Scan for the cell matching the given text and deliver its (x, y) coordinate at center. 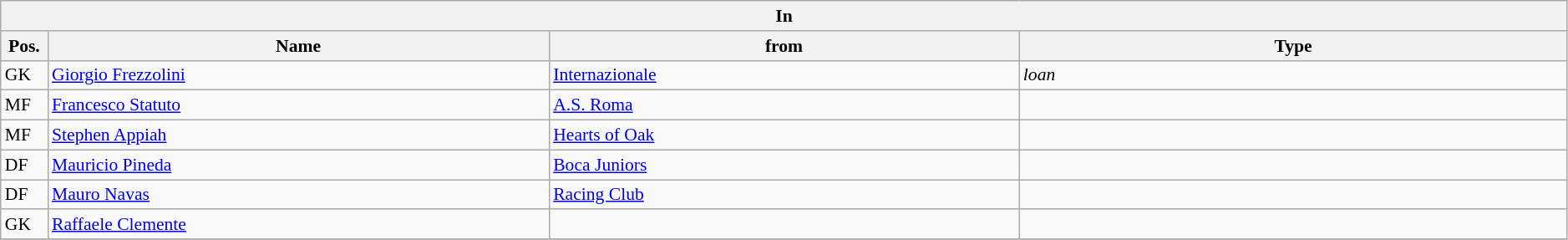
Francesco Statuto (298, 105)
Boca Juniors (784, 165)
Stephen Appiah (298, 135)
Internazionale (784, 75)
loan (1293, 75)
Raffaele Clemente (298, 225)
from (784, 46)
Type (1293, 46)
Giorgio Frezzolini (298, 75)
Pos. (24, 46)
Hearts of Oak (784, 135)
In (784, 16)
Mauro Navas (298, 195)
A.S. Roma (784, 105)
Mauricio Pineda (298, 165)
Name (298, 46)
Racing Club (784, 195)
